Identify which cell holds the provided text, then report its (x, y) central coordinate. 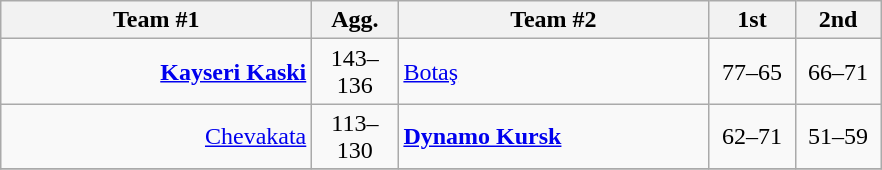
Agg. (355, 20)
66–71 (838, 72)
62–71 (752, 136)
Team #2 (554, 20)
Botaş (554, 72)
1st (752, 20)
Chevakata (156, 136)
51–59 (838, 136)
2nd (838, 20)
Kayseri Kaski (156, 72)
Team #1 (156, 20)
113–130 (355, 136)
77–65 (752, 72)
143–136 (355, 72)
Dynamo Kursk (554, 136)
